Capture the cell that displays the provided text and extract its (X, Y) central coordinate. 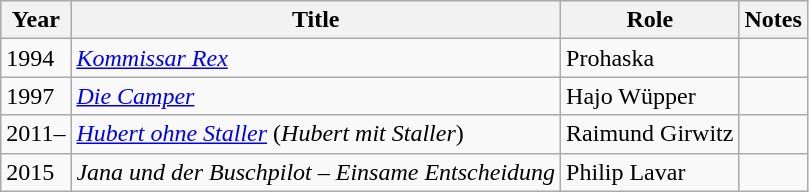
Die Camper (316, 96)
Title (316, 20)
Prohaska (650, 58)
Role (650, 20)
Raimund Girwitz (650, 134)
2011– (36, 134)
1994 (36, 58)
Hajo Wüpper (650, 96)
Hubert ohne Staller (Hubert mit Staller) (316, 134)
Year (36, 20)
Philip Lavar (650, 172)
2015 (36, 172)
Jana und der Buschpilot – Einsame Entscheidung (316, 172)
Kommissar Rex (316, 58)
1997 (36, 96)
Notes (773, 20)
